Scan for the cell matching the given text and deliver its [x, y] coordinate at center. 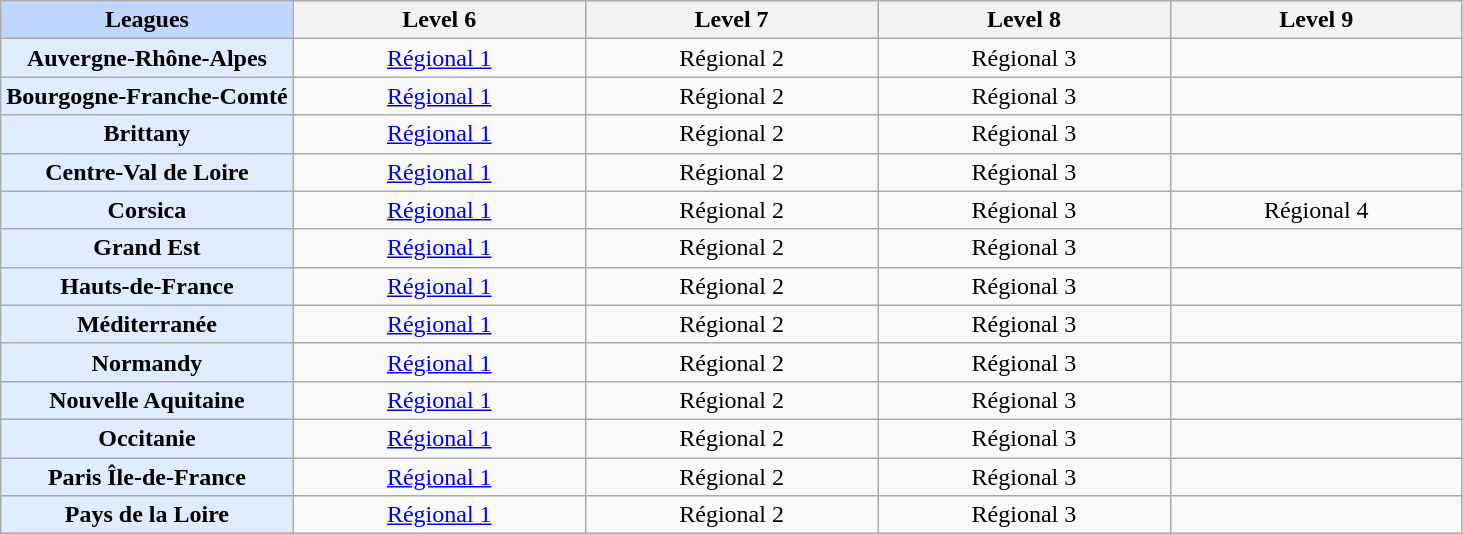
Level 7 [731, 20]
Nouvelle Aquitaine [147, 400]
Paris Île-de-France [147, 477]
Grand Est [147, 248]
Level 9 [1316, 20]
Normandy [147, 362]
Leagues [147, 20]
Hauts-de-France [147, 286]
Pays de la Loire [147, 515]
Auvergne-Rhône-Alpes [147, 58]
Corsica [147, 210]
Brittany [147, 134]
Bourgogne-Franche-Comté [147, 96]
Méditerranée [147, 324]
Level 6 [439, 20]
Occitanie [147, 438]
Centre-Val de Loire [147, 172]
Level 8 [1024, 20]
Régional 4 [1316, 210]
